Output the (X, Y) coordinate of the center of the cell containing the given text.  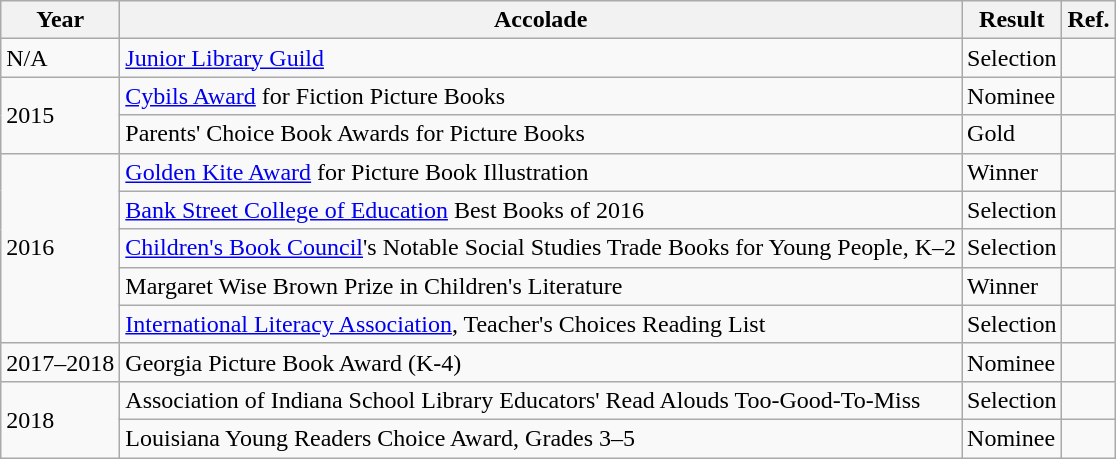
Golden Kite Award for Picture Book Illustration (541, 172)
Junior Library Guild (541, 58)
Cybils Award for Fiction Picture Books (541, 96)
Gold (1012, 134)
Association of Indiana School Library Educators' Read Alouds Too-Good-To-Miss (541, 400)
2018 (60, 419)
Result (1012, 20)
Parents' Choice Book Awards for Picture Books (541, 134)
Children's Book Council's Notable Social Studies Trade Books for Young People, K–2 (541, 248)
Margaret Wise Brown Prize in Children's Literature (541, 286)
N/A (60, 58)
Louisiana Young Readers Choice Award, Grades 3–5 (541, 438)
Year (60, 20)
2015 (60, 115)
2016 (60, 248)
2017–2018 (60, 362)
Georgia Picture Book Award (K-4) (541, 362)
International Literacy Association, Teacher's Choices Reading List (541, 324)
Accolade (541, 20)
Bank Street College of Education Best Books of 2016 (541, 210)
Ref. (1088, 20)
